Detect which cell encompasses the target text, then output its (x, y) center coordinate. 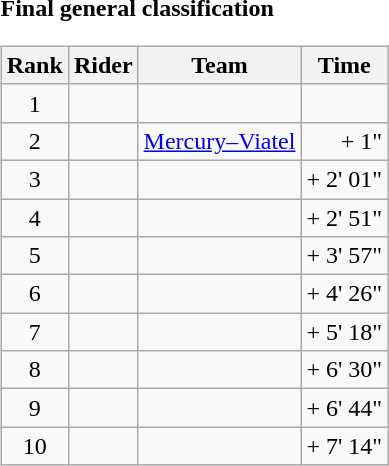
1 (34, 103)
2 (34, 141)
Team (220, 65)
6 (34, 294)
5 (34, 256)
+ 3' 57" (344, 256)
Rank (34, 65)
+ 7' 14" (344, 446)
+ 4' 26" (344, 294)
4 (34, 217)
10 (34, 446)
+ 5' 18" (344, 332)
3 (34, 179)
9 (34, 408)
8 (34, 370)
7 (34, 332)
Mercury–Viatel (220, 141)
+ 1" (344, 141)
+ 6' 44" (344, 408)
+ 2' 51" (344, 217)
Time (344, 65)
+ 2' 01" (344, 179)
Rider (103, 65)
+ 6' 30" (344, 370)
